Pinpoint the cell where the given text exists, returning its [x, y] midpoint coordinate. 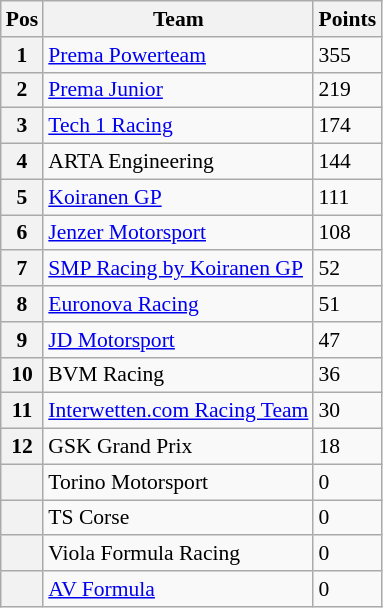
6 [22, 233]
174 [347, 126]
Euronova Racing [178, 304]
144 [347, 162]
AV Formula [178, 589]
36 [347, 375]
4 [22, 162]
5 [22, 197]
10 [22, 375]
Interwetten.com Racing Team [178, 411]
Viola Formula Racing [178, 554]
Pos [22, 19]
111 [347, 197]
Koiranen GP [178, 197]
51 [347, 304]
47 [347, 340]
TS Corse [178, 518]
12 [22, 447]
GSK Grand Prix [178, 447]
7 [22, 269]
JD Motorsport [178, 340]
219 [347, 90]
52 [347, 269]
Points [347, 19]
Torino Motorsport [178, 482]
Team [178, 19]
108 [347, 233]
30 [347, 411]
8 [22, 304]
355 [347, 55]
Tech 1 Racing [178, 126]
11 [22, 411]
Jenzer Motorsport [178, 233]
ARTA Engineering [178, 162]
Prema Junior [178, 90]
9 [22, 340]
BVM Racing [178, 375]
SMP Racing by Koiranen GP [178, 269]
18 [347, 447]
1 [22, 55]
Prema Powerteam [178, 55]
3 [22, 126]
2 [22, 90]
